Output the [X, Y] coordinate of the center of the cell containing the given text.  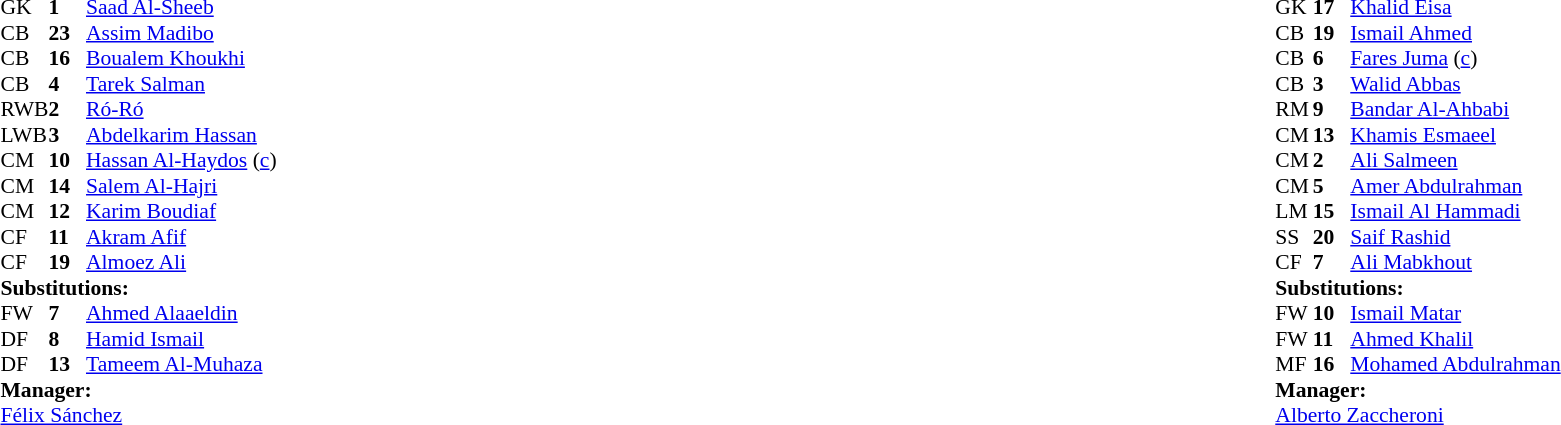
Ismail Matar [1455, 313]
6 [1332, 59]
RM [1294, 109]
Karim Boudiaf [182, 211]
Saif Rashid [1455, 237]
Ahmed Alaaeldin [182, 313]
Ró-Ró [182, 109]
20 [1332, 237]
5 [1332, 186]
Tarek Salman [182, 84]
15 [1332, 211]
Hamid Ismail [182, 339]
SS [1294, 237]
MF [1294, 365]
Assim Madibo [182, 33]
RWB [24, 109]
Ali Mabkhout [1455, 263]
Akram Afif [182, 237]
12 [67, 211]
23 [67, 33]
Khamis Esmaeel [1455, 135]
Fares Juma (c) [1455, 59]
Almoez Ali [182, 263]
14 [67, 186]
Ali Salmeen [1455, 161]
Mohamed Abdulrahman [1455, 365]
Walid Abbas [1455, 84]
LM [1294, 211]
Amer Abdulrahman [1455, 186]
Abdelkarim Hassan [182, 135]
Tameem Al-Muhaza [182, 365]
LWB [24, 135]
Ahmed Khalil [1455, 339]
Salem Al-Hajri [182, 186]
9 [1332, 109]
4 [67, 84]
Hassan Al-Haydos (c) [182, 161]
Ismail Ahmed [1455, 33]
Bandar Al-Ahbabi [1455, 109]
Boualem Khoukhi [182, 59]
Ismail Al Hammadi [1455, 211]
8 [67, 339]
